For the text-containing cell, return its midpoint in (x, y) coordinate format. 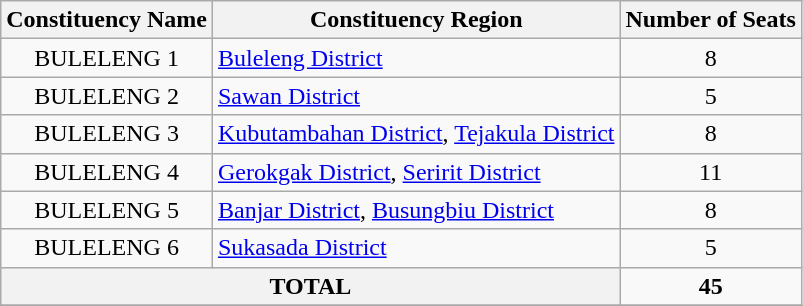
Kubutambahan District, Tejakula District (416, 134)
BULELENG 4 (107, 172)
Banjar District, Busungbiu District (416, 210)
Constituency Region (416, 20)
Sukasada District (416, 248)
Buleleng District (416, 58)
BULELENG 2 (107, 96)
BULELENG 5 (107, 210)
Gerokgak District, Seririt District (416, 172)
TOTAL (310, 286)
11 (710, 172)
Number of Seats (710, 20)
45 (710, 286)
Constituency Name (107, 20)
BULELENG 6 (107, 248)
BULELENG 3 (107, 134)
Sawan District (416, 96)
BULELENG 1 (107, 58)
